Provide the [X, Y] coordinate of the cell's center where the given text is located.  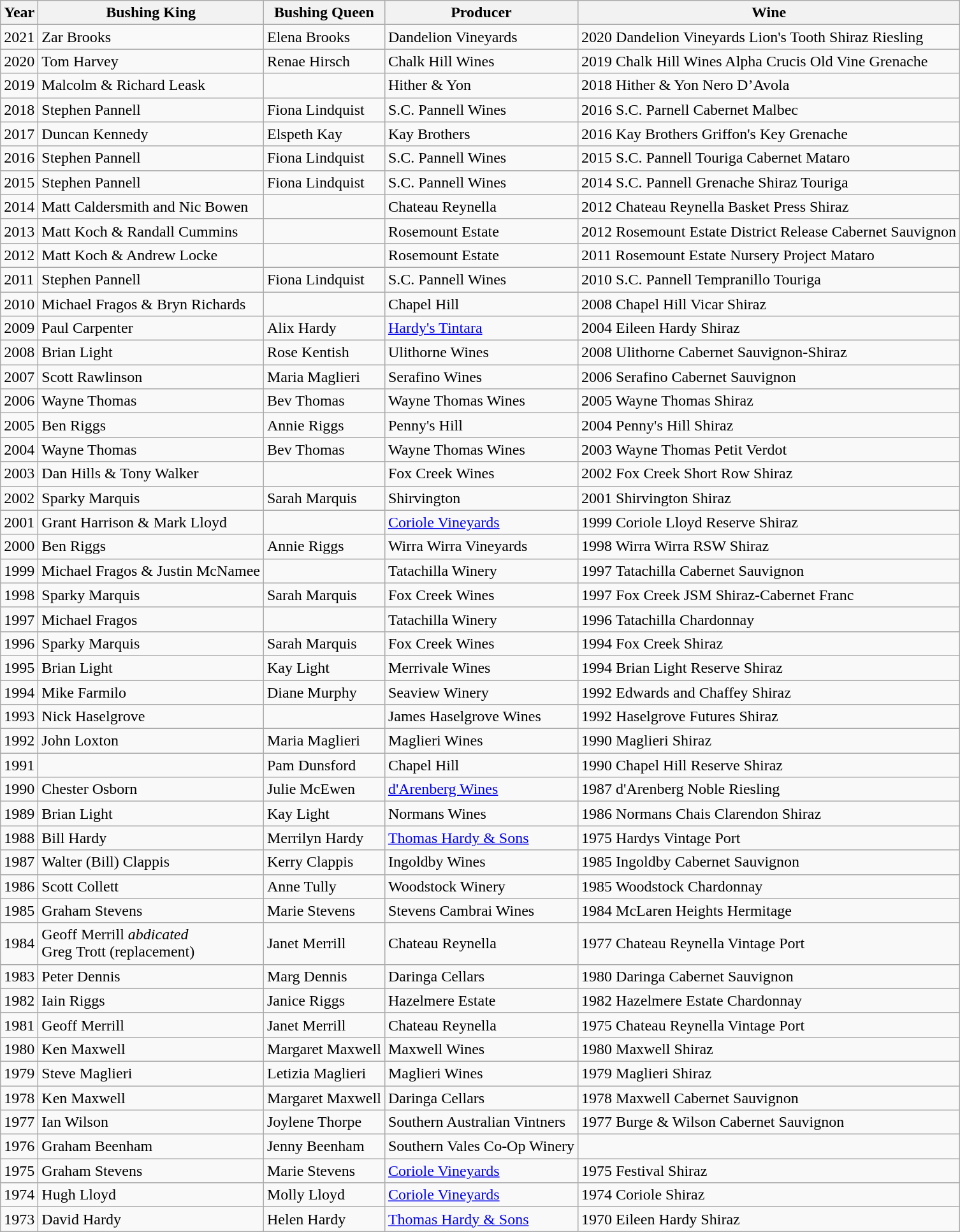
1994 Brian Light Reserve Shiraz [769, 668]
Julie McEwen [324, 789]
2003 Wayne Thomas Petit Verdot [769, 450]
Paul Carpenter [151, 328]
1985 [19, 911]
2016 [19, 158]
Woodstock Winery [481, 886]
Kerry Clappis [324, 862]
Hugh Lloyd [151, 1195]
2009 [19, 328]
Southern Australian Vintners [481, 1122]
2016 Kay Brothers Griffon's Key Grenache [769, 134]
Tom Harvey [151, 61]
James Haselgrove Wines [481, 717]
1975 Festival Shiraz [769, 1171]
2018 Hither & Yon Nero D’Avola [769, 85]
2010 [19, 304]
1999 [19, 571]
1995 [19, 668]
Ulithorne Wines [481, 353]
1990 [19, 789]
Elena Brooks [324, 37]
1994 Fox Creek Shiraz [769, 643]
2018 [19, 110]
1992 Haselgrove Futures Shiraz [769, 717]
1970 Eileen Hardy Shiraz [769, 1219]
2012 [19, 255]
Hardy's Tintara [481, 328]
1993 [19, 717]
2012 Rosemount Estate District Release Cabernet Sauvignon [769, 231]
Stevens Cambrai Wines [481, 911]
1985 Ingoldby Cabernet Sauvignon [769, 862]
1980 [19, 1049]
Shirvington [481, 498]
2001 [19, 522]
1984 McLaren Heights Hermitage [769, 911]
Duncan Kennedy [151, 134]
Year [19, 13]
Renae Hirsch [324, 61]
Producer [481, 13]
Wirra Wirra Vineyards [481, 546]
1979 Maglieri Shiraz [769, 1073]
1975 Hardys Vintage Port [769, 838]
1975 [19, 1171]
Matt Koch & Randall Cummins [151, 231]
2004 Eileen Hardy Shiraz [769, 328]
1981 [19, 1025]
1984 [19, 944]
Bushing King [151, 13]
Steve Maglieri [151, 1073]
1977 [19, 1122]
Kay Brothers [481, 134]
Merrilyn Hardy [324, 838]
2004 [19, 450]
Diane Murphy [324, 692]
2010 S.C. Pannell Tempranillo Touriga [769, 279]
1976 [19, 1147]
1977 Burge & Wilson Cabernet Sauvignon [769, 1122]
1992 [19, 741]
2008 Ulithorne Cabernet Sauvignon-Shiraz [769, 353]
1977 Chateau Reynella Vintage Port [769, 944]
Letizia Maglieri [324, 1073]
Mike Farmilo [151, 692]
2002 [19, 498]
Helen Hardy [324, 1219]
2014 S.C. Pannell Grenache Shiraz Touriga [769, 182]
2003 [19, 474]
Michael Fragos [151, 619]
1998 [19, 595]
1991 [19, 765]
2006 [19, 401]
Penny's Hill [481, 425]
2011 [19, 279]
Normans Wines [481, 814]
1998 Wirra Wirra RSW Shiraz [769, 546]
1986 Normans Chais Clarendon Shiraz [769, 814]
2006 Serafino Cabernet Sauvignon [769, 377]
Zar Brooks [151, 37]
1999 Coriole Lloyd Reserve Shiraz [769, 522]
Dandelion Vineyards [481, 37]
1997 Fox Creek JSM Shiraz-Cabernet Franc [769, 595]
Hither & Yon [481, 85]
2004 Penny's Hill Shiraz [769, 425]
2011 Rosemount Estate Nursery Project Mataro [769, 255]
2019 Chalk Hill Wines Alpha Crucis Old Vine Grenache [769, 61]
1997 [19, 619]
2014 [19, 207]
2017 [19, 134]
Grant Harrison & Mark Lloyd [151, 522]
1973 [19, 1219]
1974 Coriole Shiraz [769, 1195]
1996 Tatachilla Chardonnay [769, 619]
Geoff Merrill [151, 1025]
Chester Osborn [151, 789]
1980 Maxwell Shiraz [769, 1049]
Janice Riggs [324, 1001]
1982 Hazelmere Estate Chardonnay [769, 1001]
1983 [19, 976]
1975 Chateau Reynella Vintage Port [769, 1025]
Merrivale Wines [481, 668]
2001 Shirvington Shiraz [769, 498]
Chalk Hill Wines [481, 61]
Scott Collett [151, 886]
Elspeth Kay [324, 134]
Nick Haselgrove [151, 717]
2005 Wayne Thomas Shiraz [769, 401]
1992 Edwards and Chaffey Shiraz [769, 692]
1987 [19, 862]
Southern Vales Co-Op Winery [481, 1147]
1990 Chapel Hill Reserve Shiraz [769, 765]
1982 [19, 1001]
Ingoldby Wines [481, 862]
Molly Lloyd [324, 1195]
Iain Riggs [151, 1001]
David Hardy [151, 1219]
Serafino Wines [481, 377]
1986 [19, 886]
Bushing Queen [324, 13]
Marg Dennis [324, 976]
Scott Rawlinson [151, 377]
Matt Caldersmith and Nic Bowen [151, 207]
Seaview Winery [481, 692]
John Loxton [151, 741]
Rose Kentish [324, 353]
2021 [19, 37]
2013 [19, 231]
Geoff Merrill abdicated Greg Trott (replacement) [151, 944]
2008 Chapel Hill Vicar Shiraz [769, 304]
2020 Dandelion Vineyards Lion's Tooth Shiraz Riesling [769, 37]
2000 [19, 546]
2020 [19, 61]
1985 Woodstock Chardonnay [769, 886]
2008 [19, 353]
Wine [769, 13]
2015 S.C. Pannell Touriga Cabernet Mataro [769, 158]
Joylene Thorpe [324, 1122]
Graham Beenham [151, 1147]
2019 [19, 85]
Michael Fragos & Justin McNamee [151, 571]
Ian Wilson [151, 1122]
Walter (Bill) Clappis [151, 862]
1988 [19, 838]
Hazelmere Estate [481, 1001]
2007 [19, 377]
1980 Daringa Cabernet Sauvignon [769, 976]
Malcolm & Richard Leask [151, 85]
Peter Dennis [151, 976]
2002 Fox Creek Short Row Shiraz [769, 474]
Matt Koch & Andrew Locke [151, 255]
2012 Chateau Reynella Basket Press Shiraz [769, 207]
2015 [19, 182]
Bill Hardy [151, 838]
2005 [19, 425]
1997 Tatachilla Cabernet Sauvignon [769, 571]
2016 S.C. Parnell Cabernet Malbec [769, 110]
Dan Hills & Tony Walker [151, 474]
d'Arenberg Wines [481, 789]
1979 [19, 1073]
Pam Dunsford [324, 765]
Michael Fragos & Bryn Richards [151, 304]
1974 [19, 1195]
1987 d'Arenberg Noble Riesling [769, 789]
Jenny Beenham [324, 1147]
Maxwell Wines [481, 1049]
1994 [19, 692]
1996 [19, 643]
Anne Tully [324, 886]
1978 Maxwell Cabernet Sauvignon [769, 1097]
1978 [19, 1097]
Alix Hardy [324, 328]
1990 Maglieri Shiraz [769, 741]
1989 [19, 814]
